Pinpoint the cell where the given text exists, returning its [x, y] midpoint coordinate. 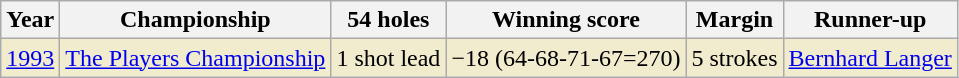
Year [30, 20]
54 holes [388, 20]
1 shot lead [388, 58]
5 strokes [734, 58]
Championship [196, 20]
Runner-up [870, 20]
The Players Championship [196, 58]
Bernhard Langer [870, 58]
1993 [30, 58]
−18 (64-68-71-67=270) [566, 58]
Margin [734, 20]
Winning score [566, 20]
